Extract the [x, y] coordinate from the center of the cell holding the provided text.  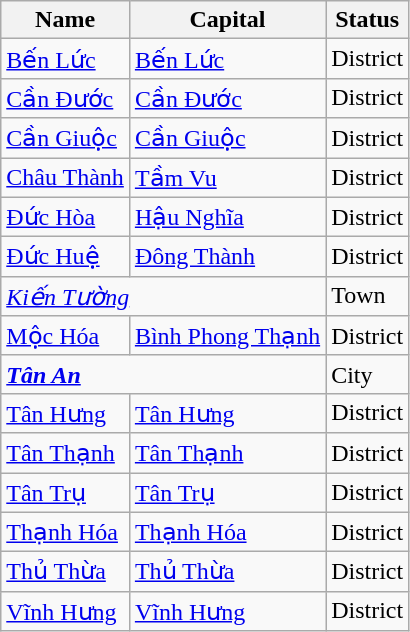
City [368, 374]
Mộc Hóa [66, 336]
Tân An [164, 374]
Bình Phong Thạnh [227, 336]
Đức Huệ [66, 257]
Đông Thành [227, 257]
Tầm Vu [227, 178]
Hậu Nghĩa [227, 217]
Đức Hòa [66, 217]
Capital [227, 20]
Châu Thành [66, 178]
Kiến Tường [164, 296]
Town [368, 296]
Status [368, 20]
Name [66, 20]
